Determine the [X, Y] coordinate at the center of the cell enclosing the given text.  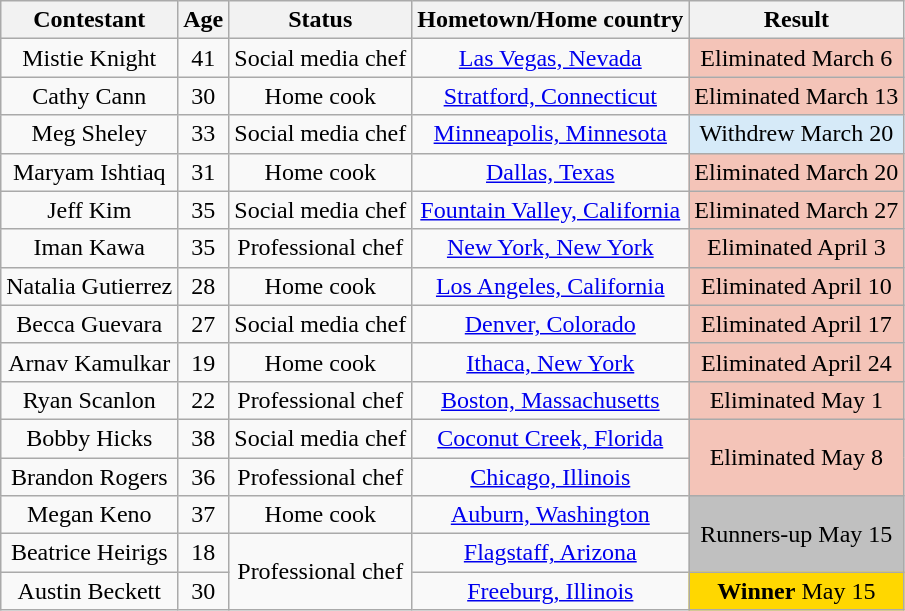
18 [204, 553]
Becca Guevara [90, 324]
Auburn, Washington [550, 515]
Hometown/Home country [550, 20]
Los Angeles, California [550, 286]
Fountain Valley, California [550, 210]
Eliminated May 8 [796, 457]
Runners-up May 15 [796, 534]
36 [204, 477]
38 [204, 438]
Ryan Scanlon [90, 400]
Withdrew March 20 [796, 134]
41 [204, 58]
Eliminated April 3 [796, 248]
Meg Sheley [90, 134]
Arnav Kamulkar [90, 362]
Minneapolis, Minnesota [550, 134]
28 [204, 286]
Jeff Kim [90, 210]
22 [204, 400]
Mistie Knight [90, 58]
Maryam Ishtiaq [90, 172]
Coconut Creek, Florida [550, 438]
Dallas, Texas [550, 172]
31 [204, 172]
Eliminated April 17 [796, 324]
New York, New York [550, 248]
Boston, Massachusetts [550, 400]
27 [204, 324]
Eliminated April 24 [796, 362]
Flagstaff, Arizona [550, 553]
Beatrice Heirigs [90, 553]
Bobby Hicks [90, 438]
Age [204, 20]
Las Vegas, Nevada [550, 58]
Eliminated March 20 [796, 172]
Megan Keno [90, 515]
Winner May 15 [796, 591]
Eliminated April 10 [796, 286]
Result [796, 20]
Eliminated March 27 [796, 210]
Status [320, 20]
19 [204, 362]
Chicago, Illinois [550, 477]
Ithaca, New York [550, 362]
Contestant [90, 20]
Austin Beckett [90, 591]
Eliminated March 13 [796, 96]
Cathy Cann [90, 96]
Eliminated March 6 [796, 58]
33 [204, 134]
Natalia Gutierrez [90, 286]
Iman Kawa [90, 248]
37 [204, 515]
Freeburg, Illinois [550, 591]
Brandon Rogers [90, 477]
Denver, Colorado [550, 324]
Stratford, Connecticut [550, 96]
Eliminated May 1 [796, 400]
